Determine the (X, Y) coordinate at the center of the cell enclosing the given text.  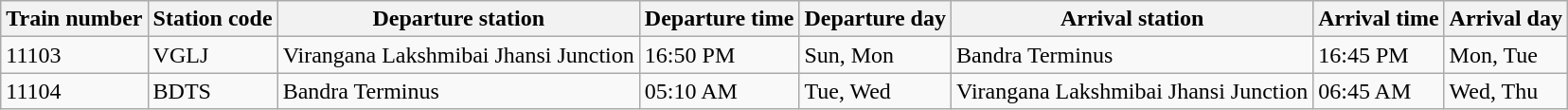
Departure day (875, 19)
16:45 PM (1379, 55)
11104 (74, 91)
Tue, Wed (875, 91)
Station code (212, 19)
11103 (74, 55)
Wed, Thu (1506, 91)
Arrival time (1379, 19)
Arrival station (1132, 19)
Departure station (458, 19)
VGLJ (212, 55)
05:10 AM (720, 91)
Mon, Tue (1506, 55)
Sun, Mon (875, 55)
06:45 AM (1379, 91)
16:50 PM (720, 55)
Departure time (720, 19)
BDTS (212, 91)
Train number (74, 19)
Arrival day (1506, 19)
